Provide the (x, y) coordinate of the cell's center where the given text is located.  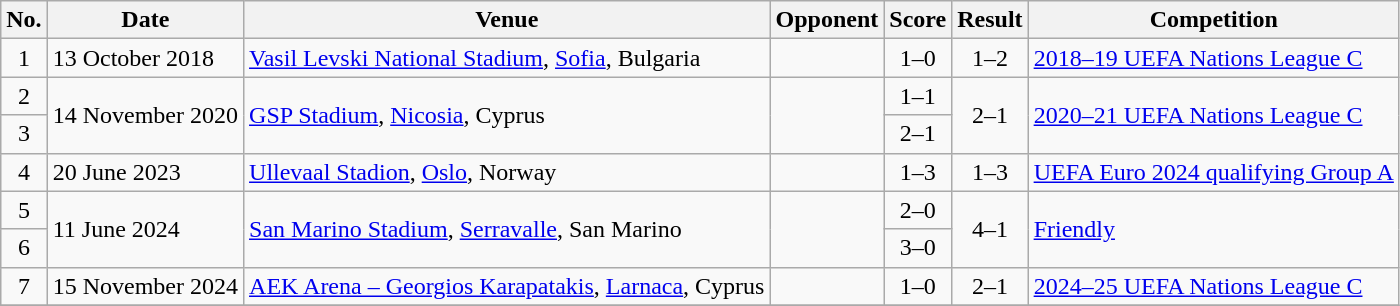
Friendly (1214, 229)
4–1 (990, 229)
13 October 2018 (145, 58)
20 June 2023 (145, 172)
5 (24, 210)
Vasil Levski National Stadium, Sofia, Bulgaria (507, 58)
Ullevaal Stadion, Oslo, Norway (507, 172)
2–0 (918, 210)
2 (24, 96)
Competition (1214, 20)
3–0 (918, 248)
2024–25 UEFA Nations League C (1214, 286)
1 (24, 58)
Opponent (827, 20)
Score (918, 20)
2020–21 UEFA Nations League C (1214, 115)
4 (24, 172)
7 (24, 286)
3 (24, 134)
2018–19 UEFA Nations League C (1214, 58)
San Marino Stadium, Serravalle, San Marino (507, 229)
Venue (507, 20)
15 November 2024 (145, 286)
No. (24, 20)
1–1 (918, 96)
Date (145, 20)
14 November 2020 (145, 115)
6 (24, 248)
AEK Arena – Georgios Karapatakis, Larnaca, Cyprus (507, 286)
UEFA Euro 2024 qualifying Group A (1214, 172)
GSP Stadium, Nicosia, Cyprus (507, 115)
Result (990, 20)
11 June 2024 (145, 229)
1–2 (990, 58)
